Capture the cell that displays the provided text and extract its [x, y] central coordinate. 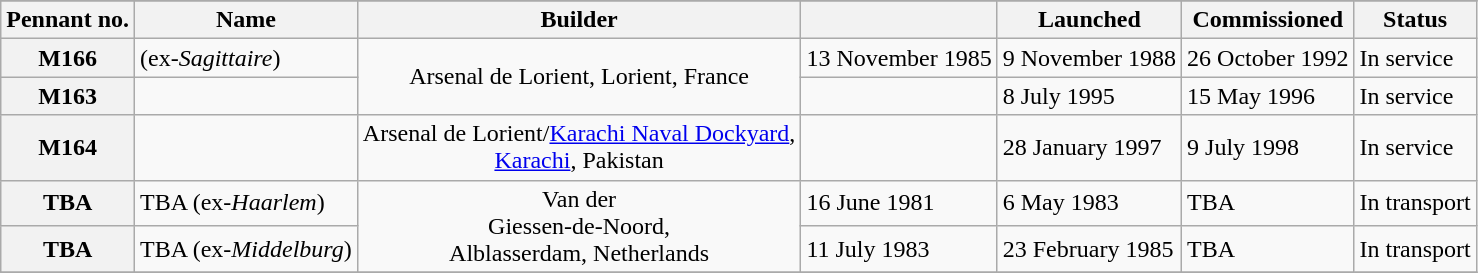
13 November 1985 [899, 58]
9 July 1998 [1268, 148]
28 January 1997 [1089, 148]
26 October 1992 [1268, 58]
Arsenal de Lorient/Karachi Naval Dockyard,Karachi, Pakistan [579, 148]
8 July 1995 [1089, 96]
Status [1415, 20]
TBA (ex-Middelburg) [246, 249]
Builder [579, 20]
23 February 1985 [1089, 249]
M164 [68, 148]
Pennant no. [68, 20]
6 May 1983 [1089, 203]
TBA (ex-Haarlem) [246, 203]
Name [246, 20]
9 November 1988 [1089, 58]
Commissioned [1268, 20]
M166 [68, 58]
(ex-Sagittaire) [246, 58]
Arsenal de Lorient, Lorient, France [579, 77]
16 June 1981 [899, 203]
M163 [68, 96]
11 July 1983 [899, 249]
15 May 1996 [1268, 96]
Van der Giessen-de-Noord,Alblasserdam, Netherlands [579, 226]
Launched [1089, 20]
